Output the (X, Y) coordinate of the center of the cell containing the given text.  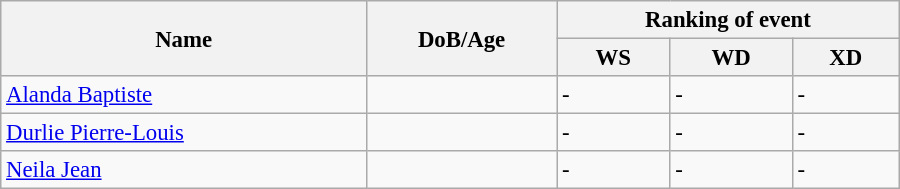
WS (614, 58)
Name (184, 38)
Ranking of event (728, 20)
Durlie Pierre-Louis (184, 133)
Neila Jean (184, 170)
WD (731, 58)
DoB/Age (462, 38)
XD (846, 58)
Alanda Baptiste (184, 95)
